Capture the cell that displays the provided text and extract its [x, y] central coordinate. 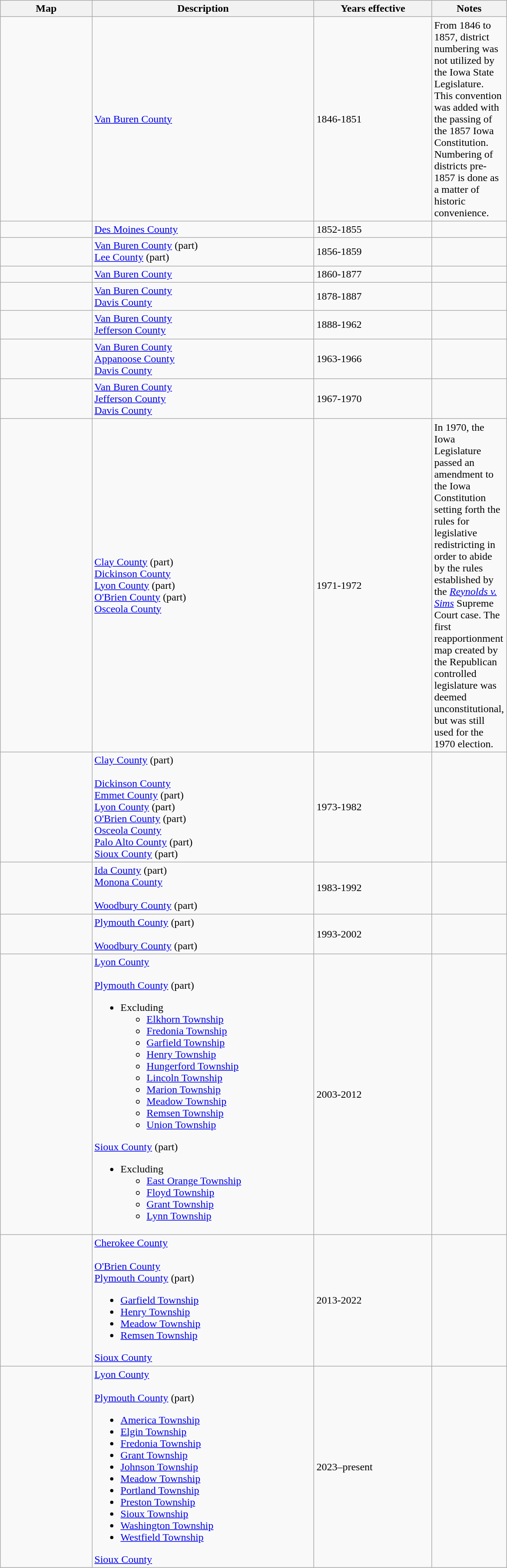
Van Buren CountyAppanoose CountyDavis County [203, 359]
Map [46, 9]
1993-2002 [373, 934]
2003-2012 [373, 1094]
1856-1859 [373, 252]
Plymouth County (part)Woodbury County (part) [203, 934]
1963-1966 [373, 359]
Van Buren County (part)Lee County (part) [203, 252]
Des Moines County [203, 229]
Notes [469, 9]
Van Buren CountyJefferson County [203, 325]
1852-1855 [373, 229]
Cherokee CountyO'Brien County Plymouth County (part)Garfield TownshipHenry TownshipMeadow TownshipRemsen TownshipSioux County [203, 1301]
Clay County (part)Dickinson CountyLyon County (part)O'Brien County (part)Osceola County [203, 585]
1888-1962 [373, 325]
Years effective [373, 9]
Description [203, 9]
1860-1877 [373, 274]
1878-1887 [373, 296]
1983-1992 [373, 888]
1967-1970 [373, 399]
Van Buren CountyDavis County [203, 296]
1973-1982 [373, 807]
2013-2022 [373, 1301]
2023–present [373, 1467]
1846-1851 [373, 119]
Van Buren CountyJefferson CountyDavis County [203, 399]
1971-1972 [373, 585]
Ida County (part)Monona CountyWoodbury County (part) [203, 888]
